From the cell containing the given text, extract its center point as [x, y] coordinate. 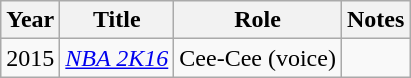
Year [30, 20]
NBA 2K16 [117, 58]
Notes [375, 20]
Role [258, 20]
Cee-Cee (voice) [258, 58]
Title [117, 20]
2015 [30, 58]
